Locate the cell with the specified text and output its [X, Y] center coordinate. 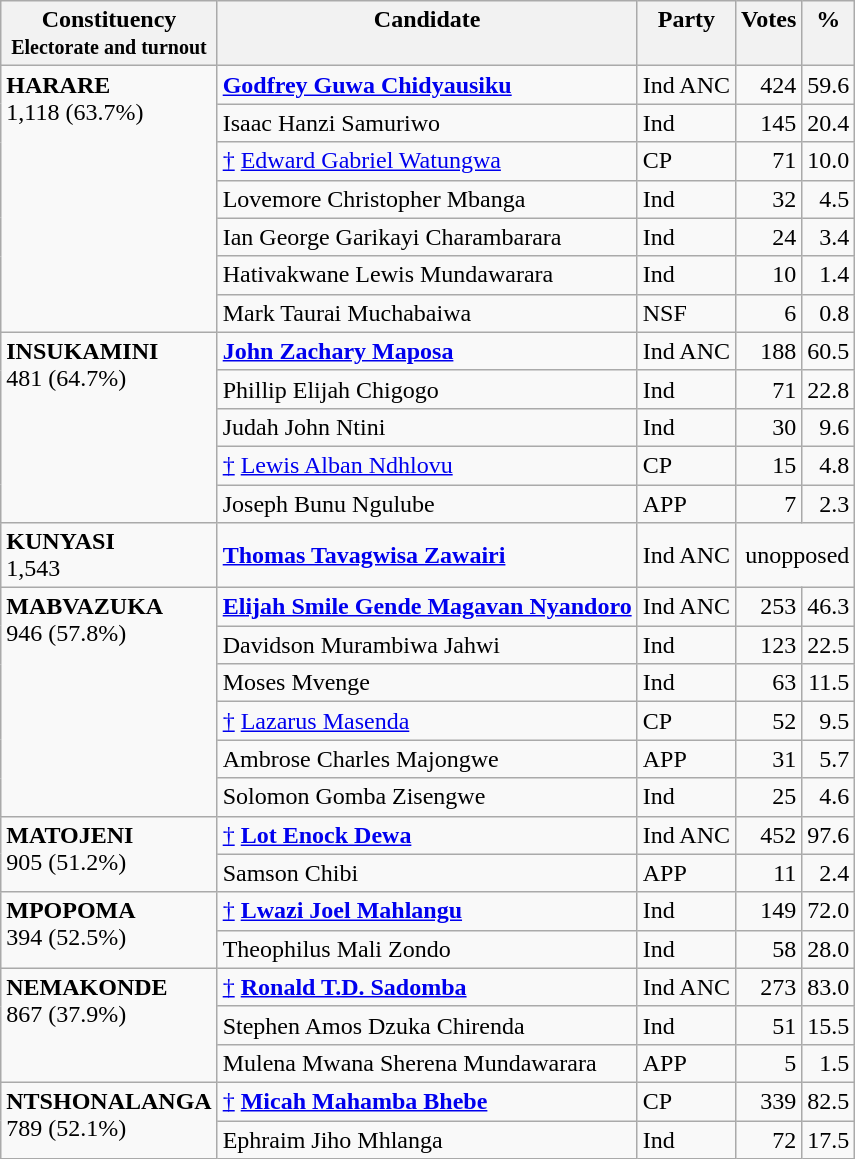
1.4 [828, 275]
17.5 [828, 1139]
83.0 [828, 987]
82.5 [828, 1101]
11.5 [828, 683]
15.5 [828, 1025]
ConstituencyElectorate and turnout [109, 34]
† Lazarus Masenda [427, 721]
10.0 [828, 161]
25 [769, 797]
Stephen Amos Dzuka Chirenda [427, 1025]
Phillip Elijah Chigogo [427, 389]
Party [686, 34]
MPOPOMA394 (52.5%) [109, 930]
59.6 [828, 85]
% [828, 34]
NSF [686, 313]
2.4 [828, 873]
NTSHONALANGA789 (52.1%) [109, 1120]
0.8 [828, 313]
† Ronald T.D. Sadomba [427, 987]
† Edward Gabriel Watungwa [427, 161]
† Lewis Alban Ndhlovu [427, 465]
Mulena Mwana Sherena Mundawarara [427, 1063]
Thomas Tavagwisa Zawairi [427, 556]
58 [769, 949]
Solomon Gomba Zisengwe [427, 797]
2.3 [828, 503]
63 [769, 683]
273 [769, 987]
11 [769, 873]
97.6 [828, 835]
Mark Taurai Muchabaiwa [427, 313]
† Micah Mahamba Bhebe [427, 1101]
145 [769, 123]
4.5 [828, 199]
22.5 [828, 645]
72 [769, 1139]
unopposed [796, 556]
Ephraim Jiho Mhlanga [427, 1139]
52 [769, 721]
Moses Mvenge [427, 683]
4.8 [828, 465]
Joseph Bunu Ngulube [427, 503]
Davidson Murambiwa Jahwi [427, 645]
5 [769, 1063]
Elijah Smile Gende Magavan Nyandoro [427, 607]
4.6 [828, 797]
10 [769, 275]
31 [769, 759]
22.8 [828, 389]
60.5 [828, 351]
424 [769, 85]
John Zachary Maposa [427, 351]
Candidate [427, 34]
7 [769, 503]
KUNYASI1,543 [109, 556]
28.0 [828, 949]
9.6 [828, 427]
188 [769, 351]
MABVAZUKA946 (57.8%) [109, 702]
Lovemore Christopher Mbanga [427, 199]
Judah John Ntini [427, 427]
9.5 [828, 721]
† Lot Enock Dewa [427, 835]
Samson Chibi [427, 873]
Ian George Garikayi Charambarara [427, 237]
24 [769, 237]
6 [769, 313]
149 [769, 911]
5.7 [828, 759]
123 [769, 645]
INSUKAMINI481 (64.7%) [109, 427]
72.0 [828, 911]
51 [769, 1025]
NEMAKONDE867 (37.9%) [109, 1025]
46.3 [828, 607]
HARARE1,118 (63.7%) [109, 199]
Isaac Hanzi Samuriwo [427, 123]
253 [769, 607]
Theophilus Mali Zondo [427, 949]
339 [769, 1101]
3.4 [828, 237]
30 [769, 427]
Hativakwane Lewis Mundawarara [427, 275]
452 [769, 835]
15 [769, 465]
Votes [769, 34]
Ambrose Charles Majongwe [427, 759]
MATOJENI905 (51.2%) [109, 854]
† Lwazi Joel Mahlangu [427, 911]
20.4 [828, 123]
Godfrey Guwa Chidyausiku [427, 85]
1.5 [828, 1063]
32 [769, 199]
